Search for the cell housing the specified text and yield its (x, y) center coordinate. 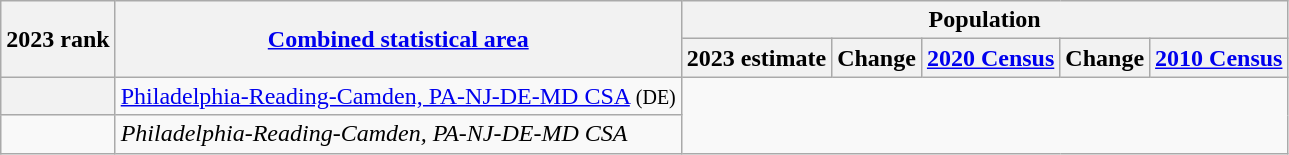
Population (984, 20)
Combined statistical area (398, 39)
2023 rank (58, 39)
2020 Census (990, 58)
2010 Census (1219, 58)
2023 estimate (756, 58)
Philadelphia-Reading-Camden, PA-NJ-DE-MD CSA (DE) (398, 96)
Philadelphia-Reading-Camden, PA-NJ-DE-MD CSA (398, 134)
